Return the (X, Y) coordinate for the center point of the cell that contains the specified text.  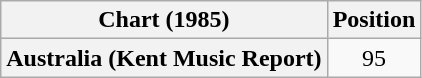
Chart (1985) (164, 20)
95 (374, 58)
Australia (Kent Music Report) (164, 58)
Position (374, 20)
